Scan for the cell matching the given text and deliver its (x, y) coordinate at center. 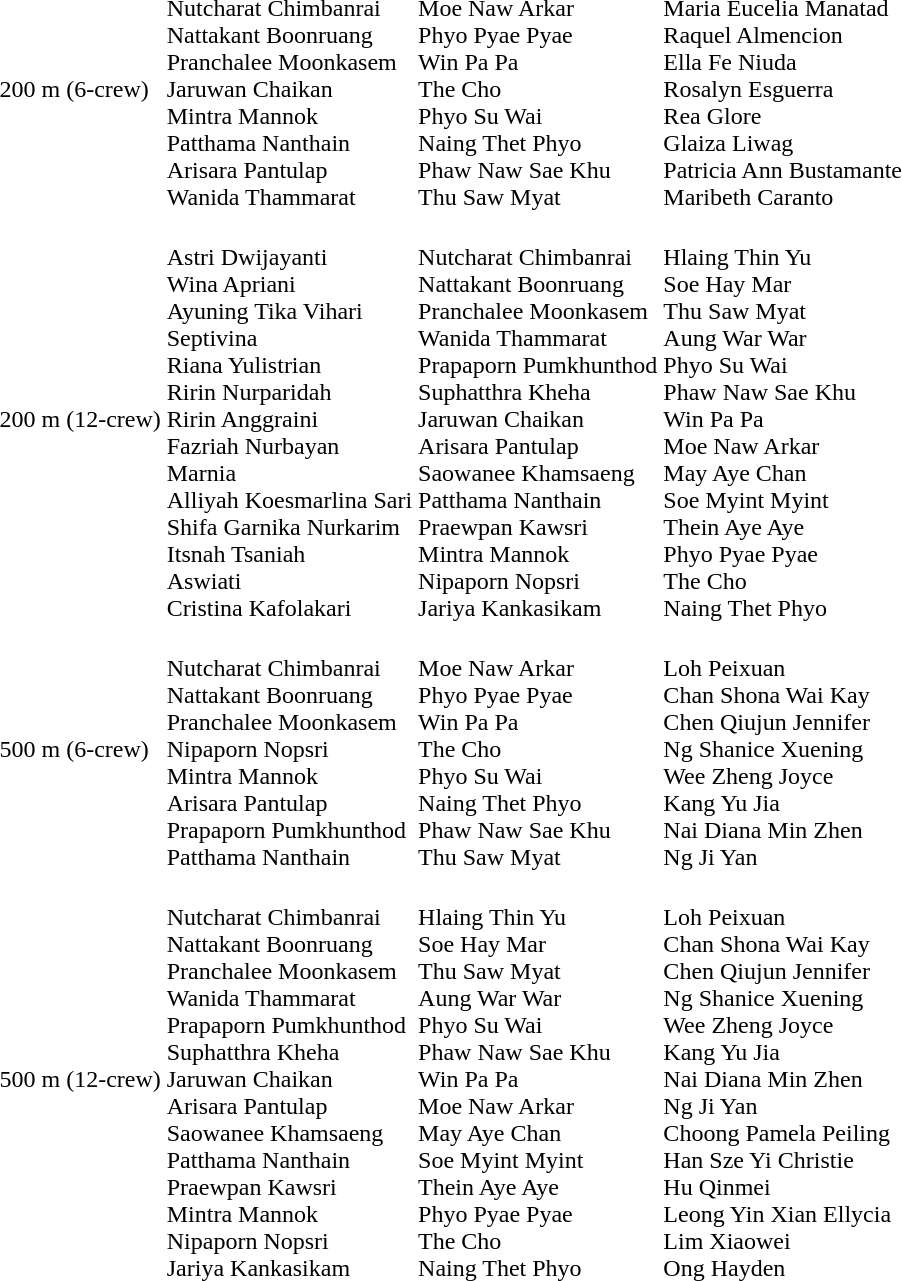
Moe Naw ArkarPhyo Pyae PyaeWin Pa PaThe ChoPhyo Su WaiNaing Thet PhyoPhaw Naw Sae KhuThu Saw Myat (538, 749)
Nutcharat ChimbanraiNattakant BoonruangPranchalee MoonkasemNipaporn NopsriMintra MannokArisara PantulapPrapaporn PumkhunthodPatthama Nanthain (289, 749)
